From the cell containing the given text, extract its center point as [X, Y] coordinate. 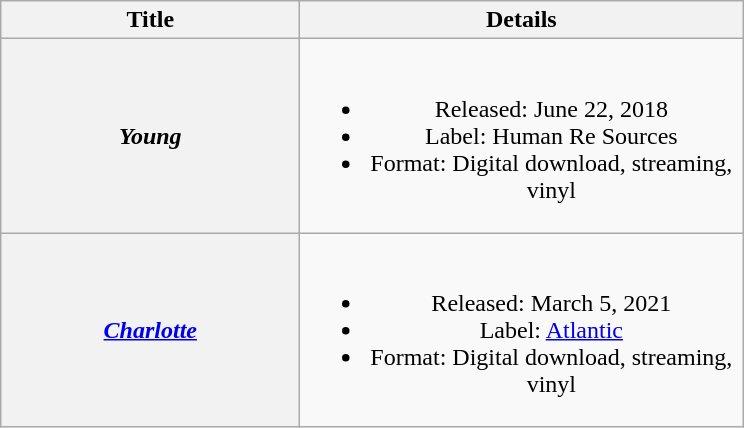
Title [150, 20]
Released: March 5, 2021Label: AtlanticFormat: Digital download, streaming, vinyl [522, 330]
Details [522, 20]
Released: June 22, 2018Label: Human Re SourcesFormat: Digital download, streaming, vinyl [522, 136]
Charlotte [150, 330]
Young [150, 136]
